Pinpoint the cell where the given text exists, returning its (X, Y) midpoint coordinate. 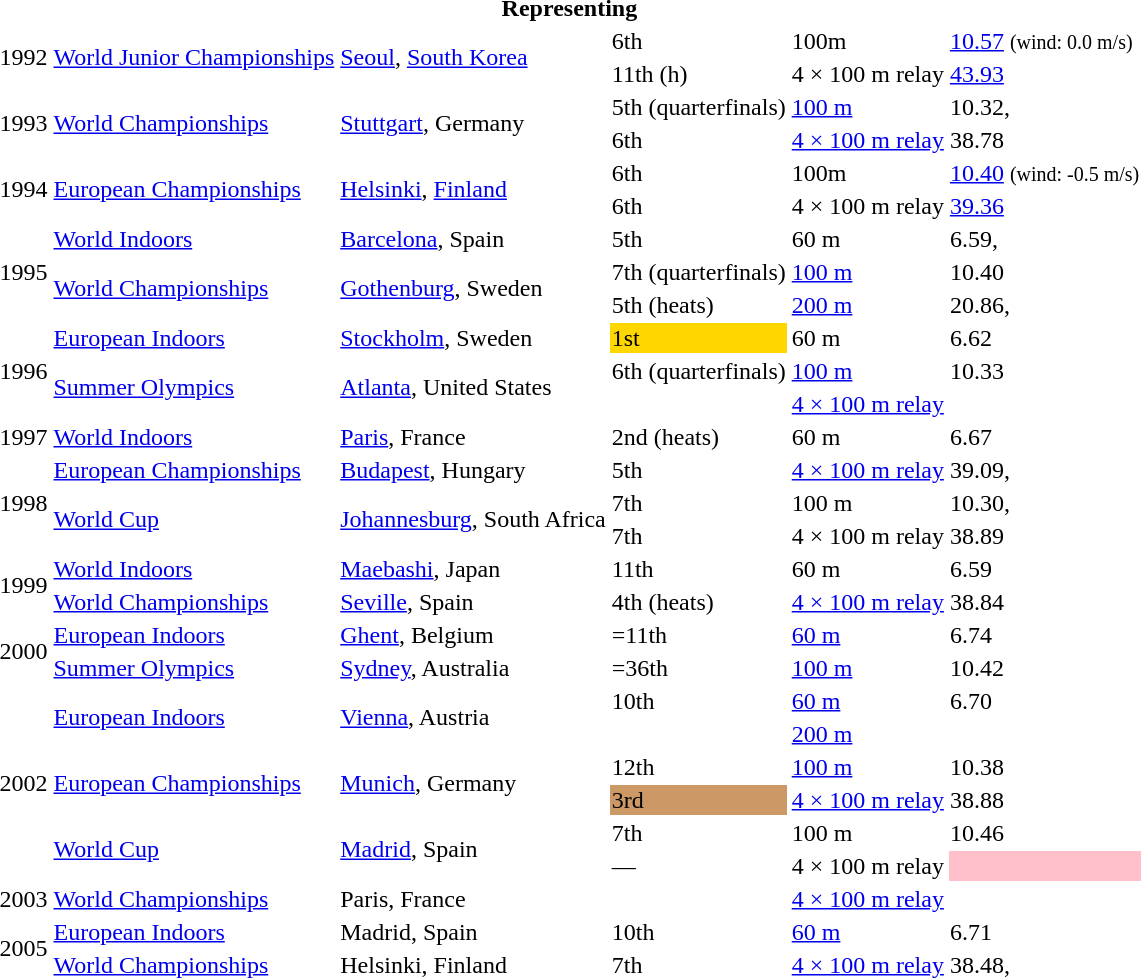
11th (h) (698, 74)
Ghent, Belgium (474, 635)
Budapest, Hungary (474, 470)
1st (698, 338)
Helsinki, Finland (474, 190)
10.40 (1044, 272)
Seoul, South Korea (474, 58)
10.38 (1044, 767)
11th (698, 569)
Stockholm, Sweden (474, 338)
Munich, Germany (474, 784)
Barcelona, Spain (474, 239)
6th (quarterfinals) (698, 371)
10.32, (1044, 107)
39.36 (1044, 206)
Gothenburg, Sweden (474, 288)
6.70 (1044, 701)
Stuttgart, Germany (474, 124)
6.59, (1044, 239)
6.74 (1044, 635)
Seville, Spain (474, 602)
Johannesburg, South Africa (474, 520)
4th (heats) (698, 602)
7th (quarterfinals) (698, 272)
10.33 (1044, 371)
— (698, 866)
38.78 (1044, 140)
=36th (698, 668)
6.67 (1044, 437)
38.89 (1044, 536)
6.59 (1044, 569)
10.30, (1044, 503)
6.62 (1044, 338)
43.93 (1044, 74)
20.86, (1044, 305)
12th (698, 767)
World Junior Championships (194, 58)
5th (heats) (698, 305)
5th (quarterfinals) (698, 107)
39.09, (1044, 470)
Vienna, Austria (474, 718)
10.46 (1044, 833)
Atlanta, United States (474, 388)
38.84 (1044, 602)
10.42 (1044, 668)
2nd (heats) (698, 437)
10.40 (wind: -0.5 m/s) (1044, 173)
38.88 (1044, 800)
3rd (698, 800)
Maebashi, Japan (474, 569)
=11th (698, 635)
10.57 (wind: 0.0 m/s) (1044, 41)
6.71 (1044, 932)
Sydney, Australia (474, 668)
